Output the [X, Y] coordinate of the center of the cell containing the given text.  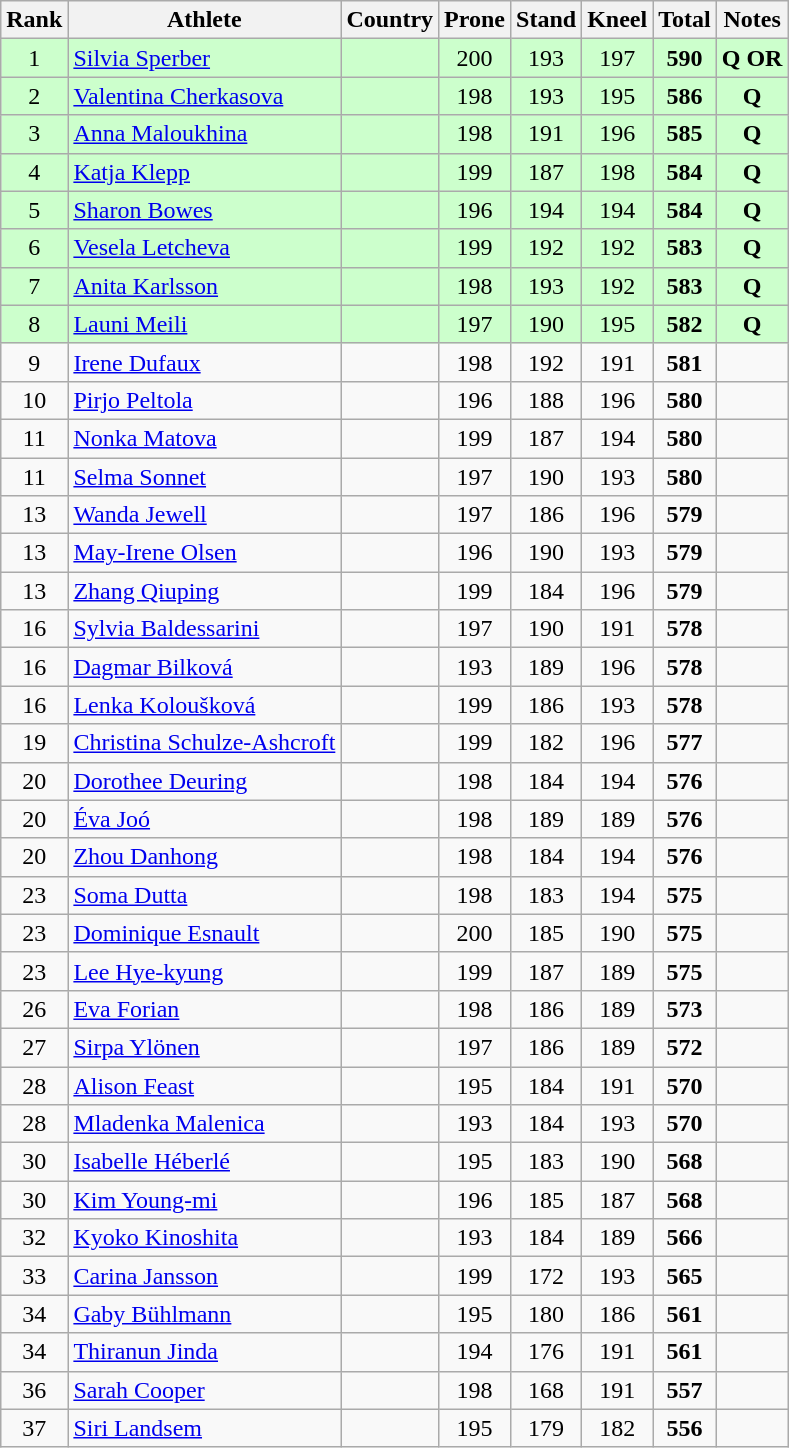
Wanda Jewell [204, 515]
Sarah Cooper [204, 1390]
36 [34, 1390]
7 [34, 286]
Prone [475, 20]
Valentina Cherkasova [204, 96]
Rank [34, 20]
33 [34, 1276]
Sharon Bowes [204, 210]
557 [685, 1390]
8 [34, 324]
Kneel [618, 20]
188 [546, 400]
27 [34, 1047]
590 [685, 58]
Lenka Koloušková [204, 705]
572 [685, 1047]
Lee Hye-kyung [204, 971]
Zhou Danhong [204, 857]
Sirpa Ylönen [204, 1047]
566 [685, 1238]
Silvia Sperber [204, 58]
37 [34, 1428]
32 [34, 1238]
10 [34, 400]
Athlete [204, 20]
4 [34, 172]
Irene Dufaux [204, 362]
Selma Sonnet [204, 477]
26 [34, 1009]
Eva Forian [204, 1009]
573 [685, 1009]
5 [34, 210]
168 [546, 1390]
9 [34, 362]
19 [34, 743]
Katja Klepp [204, 172]
Launi Meili [204, 324]
176 [546, 1352]
Nonka Matova [204, 438]
Éva Joó [204, 819]
581 [685, 362]
3 [34, 134]
Q OR [752, 58]
Thiranun Jinda [204, 1352]
Dominique Esnault [204, 933]
179 [546, 1428]
Kim Young-mi [204, 1200]
582 [685, 324]
Total [685, 20]
Country [390, 20]
577 [685, 743]
Anita Karlsson [204, 286]
Kyoko Kinoshita [204, 1238]
Dagmar Bilková [204, 667]
2 [34, 96]
Zhang Qiuping [204, 591]
172 [546, 1276]
Siri Landsem [204, 1428]
Soma Dutta [204, 895]
Sylvia Baldessarini [204, 629]
6 [34, 248]
585 [685, 134]
Pirjo Peltola [204, 400]
Stand [546, 20]
Mladenka Malenica [204, 1124]
Christina Schulze-Ashcroft [204, 743]
565 [685, 1276]
Vesela Letcheva [204, 248]
556 [685, 1428]
Carina Jansson [204, 1276]
May-Irene Olsen [204, 553]
Isabelle Héberlé [204, 1162]
1 [34, 58]
Gaby Bühlmann [204, 1314]
Notes [752, 20]
180 [546, 1314]
586 [685, 96]
Anna Maloukhina [204, 134]
Alison Feast [204, 1085]
Dorothee Deuring [204, 781]
